Scan for the cell matching the given text and deliver its (x, y) coordinate at center. 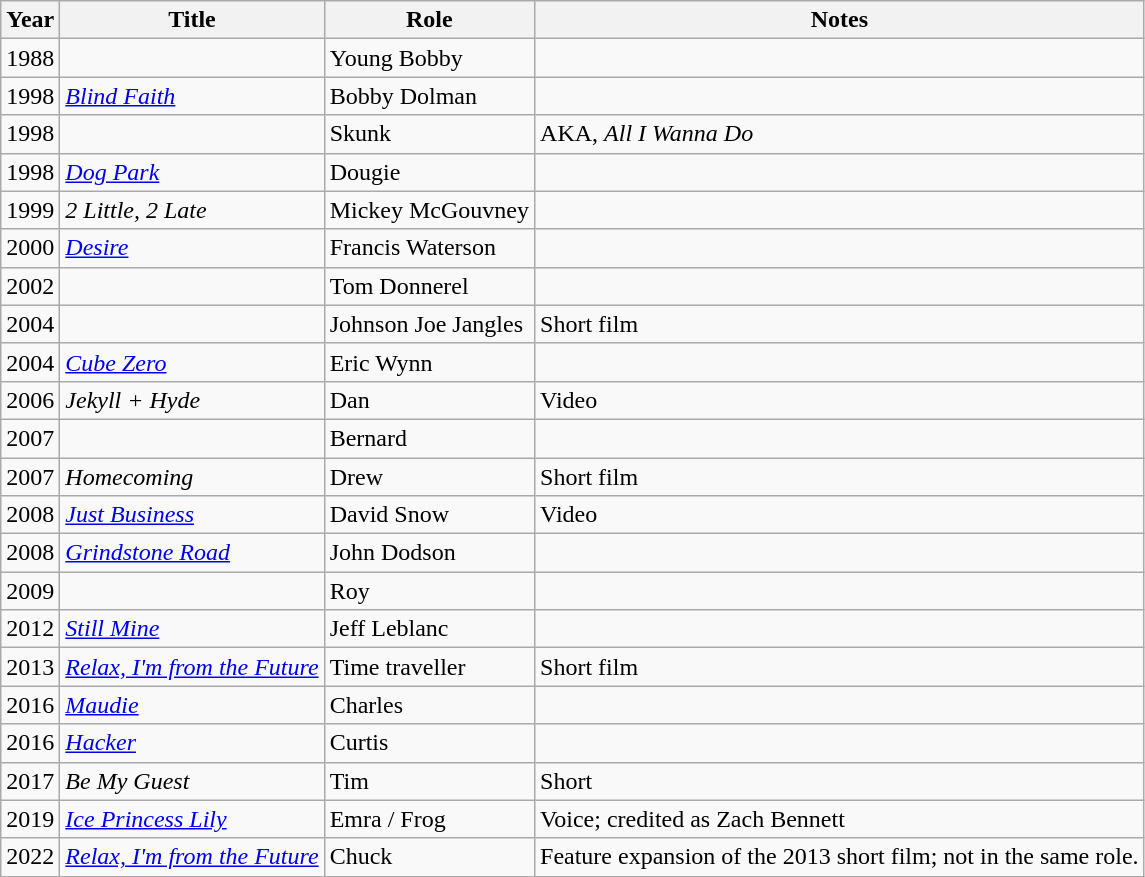
2009 (30, 591)
2000 (30, 248)
2012 (30, 629)
Curtis (429, 743)
Feature expansion of the 2013 short film; not in the same role. (840, 857)
1999 (30, 210)
Grindstone Road (192, 553)
Tim (429, 781)
Notes (840, 20)
Year (30, 20)
Young Bobby (429, 58)
Desire (192, 248)
Homecoming (192, 477)
Blind Faith (192, 96)
Francis Waterson (429, 248)
Jekyll + Hyde (192, 400)
2019 (30, 819)
Maudie (192, 705)
Dougie (429, 172)
Tom Donnerel (429, 286)
Jeff Leblanc (429, 629)
Time traveller (429, 667)
Role (429, 20)
2002 (30, 286)
2022 (30, 857)
Just Business (192, 515)
Be My Guest (192, 781)
2 Little, 2 Late (192, 210)
Cube Zero (192, 362)
Johnson Joe Jangles (429, 324)
Dog Park (192, 172)
Short (840, 781)
Charles (429, 705)
Emra / Frog (429, 819)
Chuck (429, 857)
Eric Wynn (429, 362)
Skunk (429, 134)
Bernard (429, 438)
John Dodson (429, 553)
Voice; credited as Zach Bennett (840, 819)
2013 (30, 667)
Mickey McGouvney (429, 210)
AKA, All I Wanna Do (840, 134)
2017 (30, 781)
1988 (30, 58)
David Snow (429, 515)
Ice Princess Lily (192, 819)
Still Mine (192, 629)
Hacker (192, 743)
Drew (429, 477)
Bobby Dolman (429, 96)
Dan (429, 400)
Roy (429, 591)
Title (192, 20)
2006 (30, 400)
